From the cell containing the given text, extract its center point as (x, y) coordinate. 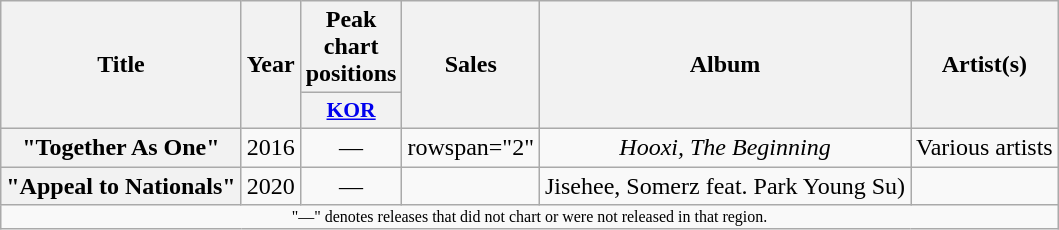
rowspan="2" (471, 147)
Title (121, 65)
"Appeal to Nationals" (121, 185)
Artist(s) (984, 65)
Hooxi, The Beginning (724, 147)
"—" denotes releases that did not chart or were not released in that region. (530, 217)
Peak chart positions (351, 47)
Album (724, 65)
Year (270, 65)
"Together As One" (121, 147)
Jisehee, Somerz feat. Park Young Su) (724, 185)
Sales (471, 65)
KOR (351, 111)
Various artists (984, 147)
2016 (270, 147)
2020 (270, 185)
